For the text-containing cell, return its midpoint in [X, Y] coordinate format. 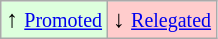
↑ Promoted [54, 20]
↓ Relegated [162, 20]
